From the cell containing the given text, extract its center point as [x, y] coordinate. 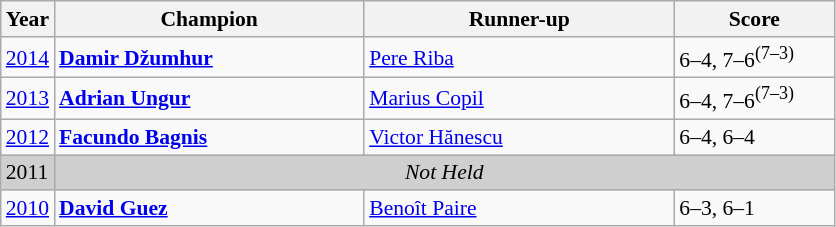
Adrian Ungur [209, 98]
Not Held [444, 173]
2014 [28, 58]
David Guez [209, 209]
2012 [28, 137]
Pere Riba [519, 58]
6–3, 6–1 [754, 209]
6–4, 6–4 [754, 137]
Facundo Bagnis [209, 137]
2010 [28, 209]
Victor Hănescu [519, 137]
Year [28, 19]
Champion [209, 19]
2011 [28, 173]
Benoît Paire [519, 209]
Damir Džumhur [209, 58]
Marius Copil [519, 98]
2013 [28, 98]
Score [754, 19]
Runner-up [519, 19]
